Extract the (X, Y) coordinate from the center of the cell holding the provided text.  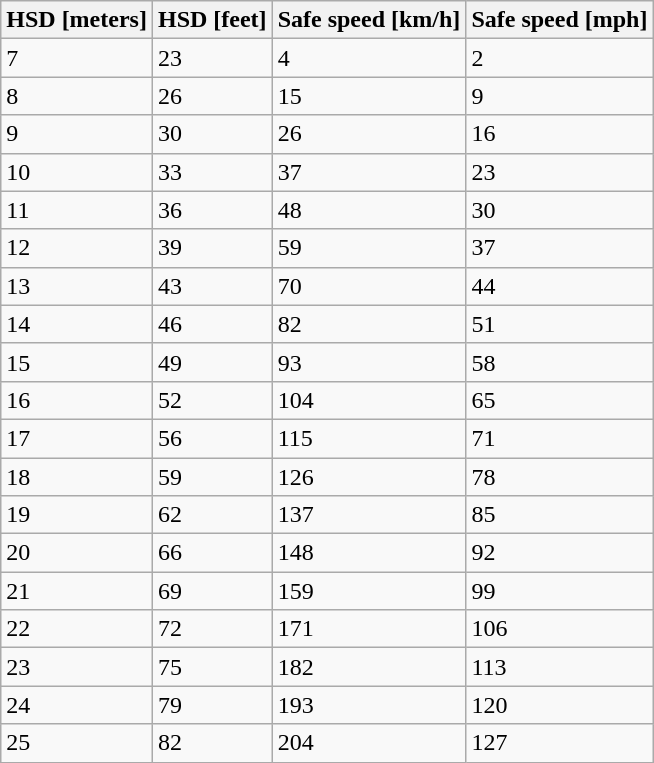
92 (560, 553)
49 (212, 362)
204 (369, 743)
Safe speed [km/h] (369, 20)
85 (560, 515)
4 (369, 58)
Safe speed [mph] (560, 20)
104 (369, 400)
8 (77, 96)
56 (212, 438)
HSD [meters] (77, 20)
52 (212, 400)
17 (77, 438)
48 (369, 210)
66 (212, 553)
75 (212, 667)
148 (369, 553)
7 (77, 58)
93 (369, 362)
113 (560, 667)
24 (77, 705)
51 (560, 324)
65 (560, 400)
62 (212, 515)
78 (560, 477)
137 (369, 515)
127 (560, 743)
71 (560, 438)
171 (369, 629)
43 (212, 286)
106 (560, 629)
19 (77, 515)
39 (212, 248)
182 (369, 667)
25 (77, 743)
21 (77, 591)
10 (77, 172)
115 (369, 438)
120 (560, 705)
2 (560, 58)
22 (77, 629)
126 (369, 477)
12 (77, 248)
33 (212, 172)
44 (560, 286)
18 (77, 477)
70 (369, 286)
HSD [feet] (212, 20)
159 (369, 591)
79 (212, 705)
193 (369, 705)
13 (77, 286)
36 (212, 210)
69 (212, 591)
99 (560, 591)
11 (77, 210)
20 (77, 553)
14 (77, 324)
72 (212, 629)
58 (560, 362)
46 (212, 324)
